Output the (X, Y) coordinate of the center of the cell containing the given text.  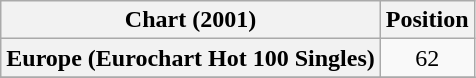
Chart (2001) (191, 20)
Position (427, 20)
Europe (Eurochart Hot 100 Singles) (191, 58)
62 (427, 58)
